Search for the cell housing the specified text and yield its [x, y] center coordinate. 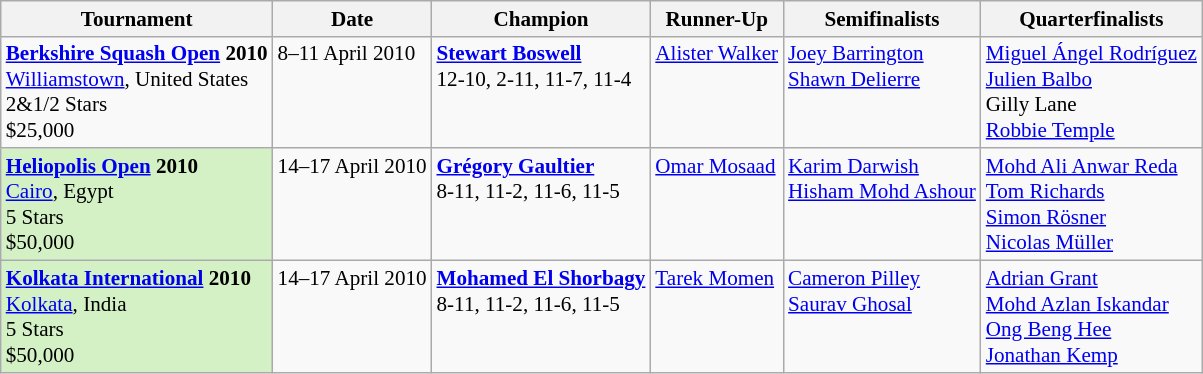
Tournament [137, 18]
Omar Mosaad [716, 204]
Cameron Pilley Saurav Ghosal [882, 316]
Quarterfinalists [1092, 18]
Miguel Ángel Rodríguez Julien Balbo Gilly Lane Robbie Temple [1092, 92]
Tarek Momen [716, 316]
Mohamed El Shorbagy8-11, 11-2, 11-6, 11-5 [542, 316]
8–11 April 2010 [352, 92]
Karim Darwish Hisham Mohd Ashour [882, 204]
Mohd Ali Anwar Reda Tom Richards Simon Rösner Nicolas Müller [1092, 204]
Kolkata International 2010 Kolkata, India5 Stars$50,000 [137, 316]
Joey Barrington Shawn Delierre [882, 92]
Berkshire Squash Open 2010 Williamstown, United States2&1/2 Stars$25,000 [137, 92]
Date [352, 18]
Alister Walker [716, 92]
Champion [542, 18]
Grégory Gaultier8-11, 11-2, 11-6, 11-5 [542, 204]
Adrian Grant Mohd Azlan Iskandar Ong Beng Hee Jonathan Kemp [1092, 316]
Heliopolis Open 2010 Cairo, Egypt5 Stars$50,000 [137, 204]
Runner-Up [716, 18]
Stewart Boswell12-10, 2-11, 11-7, 11-4 [542, 92]
Semifinalists [882, 18]
